Find where the given text appears and provide that cell's center as (X, Y) coordinate. 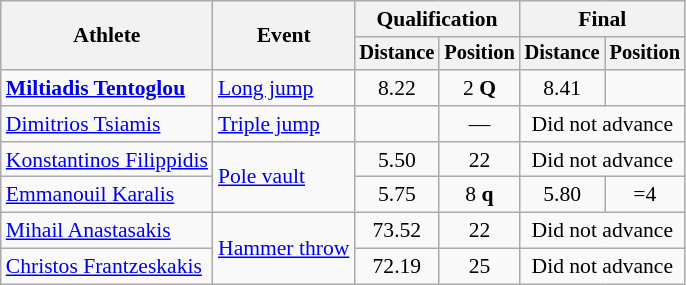
5.80 (562, 195)
25 (479, 267)
5.50 (396, 160)
73.52 (396, 231)
8.22 (396, 88)
Pole vault (284, 178)
Emmanouil Karalis (107, 195)
5.75 (396, 195)
Dimitrios Tsiamis (107, 124)
72.19 (396, 267)
Long jump (284, 88)
Mihail Anastasakis (107, 231)
=4 (645, 195)
— (479, 124)
Triple jump (284, 124)
8.41 (562, 88)
Konstantinos Filippidis (107, 160)
Event (284, 36)
Athlete (107, 36)
2 Q (479, 88)
Christos Frantzeskakis (107, 267)
8 q (479, 195)
Qualification (436, 19)
Miltiadis Tentoglou (107, 88)
Hammer throw (284, 248)
Final (602, 19)
